From the cell containing the given text, extract its center point as [X, Y] coordinate. 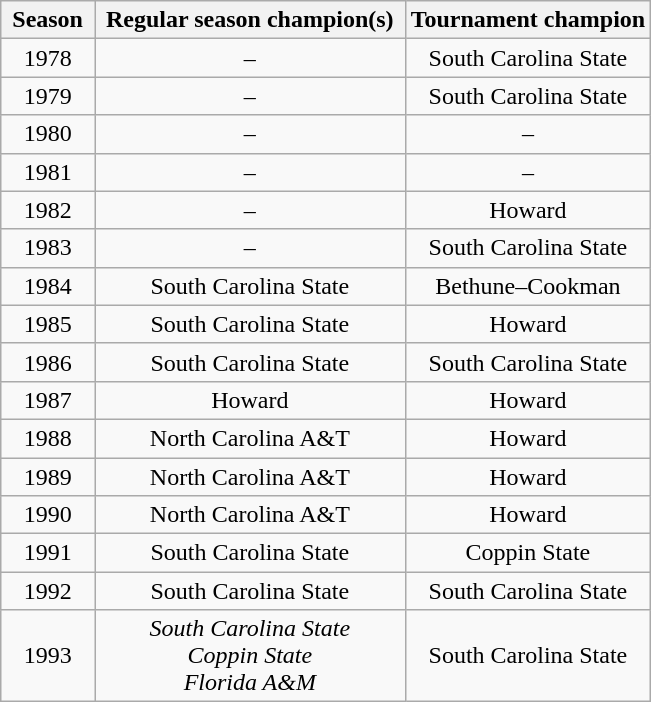
1988 [48, 438]
South Carolina StateCoppin StateFlorida A&M [250, 656]
1978 [48, 58]
1991 [48, 553]
1987 [48, 400]
1985 [48, 324]
1979 [48, 96]
1989 [48, 477]
Tournament champion [528, 20]
Bethune–Cookman [528, 286]
1986 [48, 362]
1982 [48, 210]
1984 [48, 286]
1990 [48, 515]
Regular season champion(s) [250, 20]
Coppin State [528, 553]
1992 [48, 591]
Season [48, 20]
1981 [48, 172]
1980 [48, 134]
1993 [48, 656]
1983 [48, 248]
